Locate the cell with the specified text and output its [x, y] center coordinate. 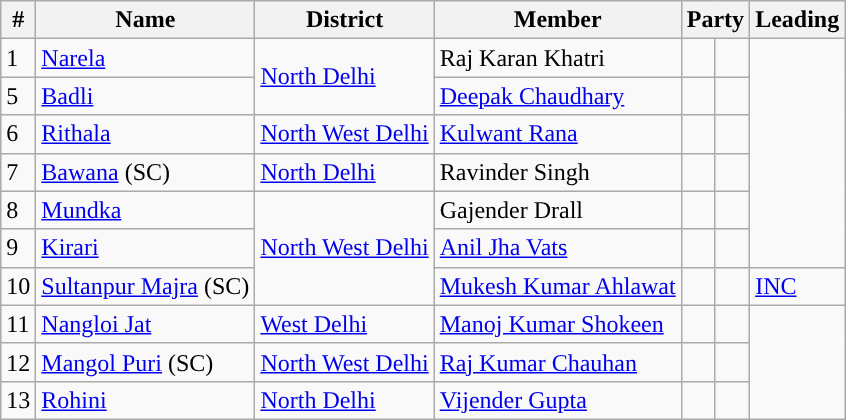
Manoj Kumar Shokeen [558, 324]
Member [558, 20]
Party [715, 20]
Ravinder Singh [558, 172]
Mukesh Kumar Ahlawat [558, 286]
Leading [798, 20]
West Delhi [344, 324]
Kirari [146, 248]
Vijender Gupta [558, 400]
6 [18, 134]
Deepak Chaudhary [558, 96]
Mangol Puri (SC) [146, 362]
10 [18, 286]
Nangloi Jat [146, 324]
Rithala [146, 134]
Kulwant Rana [558, 134]
7 [18, 172]
11 [18, 324]
Raj Karan Khatri [558, 58]
Mundka [146, 210]
INC [798, 286]
8 [18, 210]
Sultanpur Majra (SC) [146, 286]
Gajender Drall [558, 210]
Rohini [146, 400]
Bawana (SC) [146, 172]
District [344, 20]
Raj Kumar Chauhan [558, 362]
5 [18, 96]
Name [146, 20]
Badli [146, 96]
12 [18, 362]
Narela [146, 58]
1 [18, 58]
13 [18, 400]
Anil Jha Vats [558, 248]
# [18, 20]
9 [18, 248]
